From the cell containing the given text, extract its center point as [x, y] coordinate. 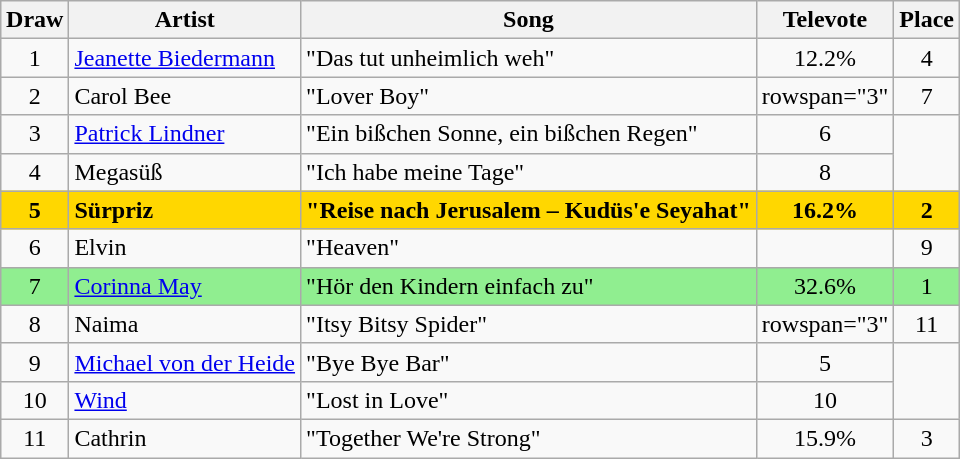
"Together We're Strong" [529, 438]
32.6% [825, 286]
Televote [825, 20]
15.9% [825, 438]
Cathrin [185, 438]
Naima [185, 324]
"Hör den Kindern einfach zu" [529, 286]
Place [927, 20]
Elvin [185, 248]
16.2% [825, 210]
Wind [185, 400]
"Itsy Bitsy Spider" [529, 324]
12.2% [825, 58]
Corinna May [185, 286]
"Bye Bye Bar" [529, 362]
Sürpriz [185, 210]
"Das tut unheimlich weh" [529, 58]
Jeanette Biedermann [185, 58]
"Ein bißchen Sonne, ein bißchen Regen" [529, 134]
"Heaven" [529, 248]
Draw [35, 20]
Carol Bee [185, 96]
"Lost in Love" [529, 400]
Michael von der Heide [185, 362]
Patrick Lindner [185, 134]
Megasüß [185, 172]
Artist [185, 20]
"Lover Boy" [529, 96]
"Ich habe meine Tage" [529, 172]
Song [529, 20]
"Reise nach Jerusalem – Kudüs'e Seyahat" [529, 210]
